For the text-containing cell, return its midpoint in [x, y] coordinate format. 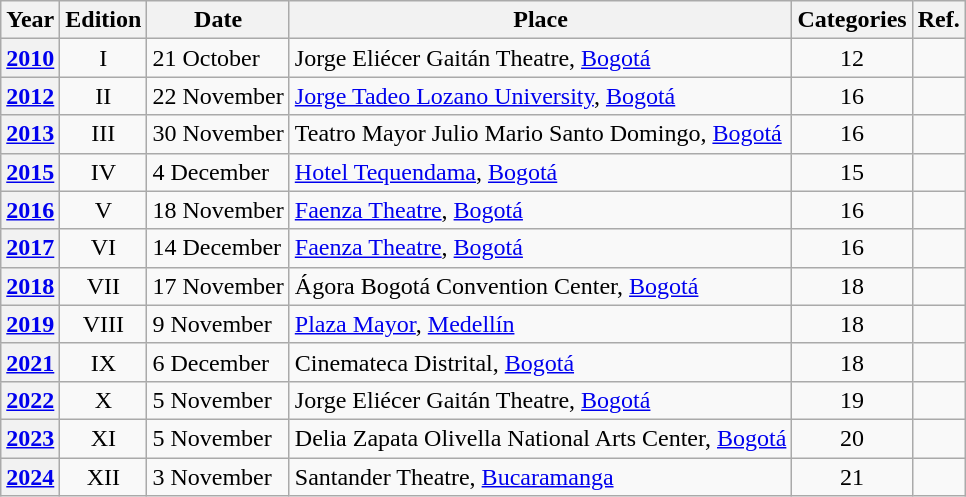
17 November [218, 286]
12 [852, 58]
IV [104, 172]
2022 [30, 400]
V [104, 210]
Delia Zapata Olivella National Arts Center, Bogotá [540, 438]
2016 [30, 210]
2021 [30, 362]
19 [852, 400]
III [104, 134]
II [104, 96]
2018 [30, 286]
X [104, 400]
XII [104, 477]
30 November [218, 134]
Date [218, 20]
IX [104, 362]
14 December [218, 248]
Plaza Mayor, Medellín [540, 324]
Ágora Bogotá Convention Center, Bogotá [540, 286]
Categories [852, 20]
21 [852, 477]
VII [104, 286]
9 November [218, 324]
Cinemateca Distrital, Bogotá [540, 362]
VI [104, 248]
VIII [104, 324]
2023 [30, 438]
2019 [30, 324]
2010 [30, 58]
Teatro Mayor Julio Mario Santo Domingo, Bogotá [540, 134]
18 November [218, 210]
Place [540, 20]
Hotel Tequendama, Bogotá [540, 172]
15 [852, 172]
XI [104, 438]
4 December [218, 172]
Ref. [938, 20]
6 December [218, 362]
2013 [30, 134]
20 [852, 438]
Jorge Tadeo Lozano University, Bogotá [540, 96]
I [104, 58]
2015 [30, 172]
2017 [30, 248]
Edition [104, 20]
Santander Theatre, Bucaramanga [540, 477]
Year [30, 20]
22 November [218, 96]
2024 [30, 477]
21 October [218, 58]
2012 [30, 96]
3 November [218, 477]
